Find where the given text appears and provide that cell's center as (x, y) coordinate. 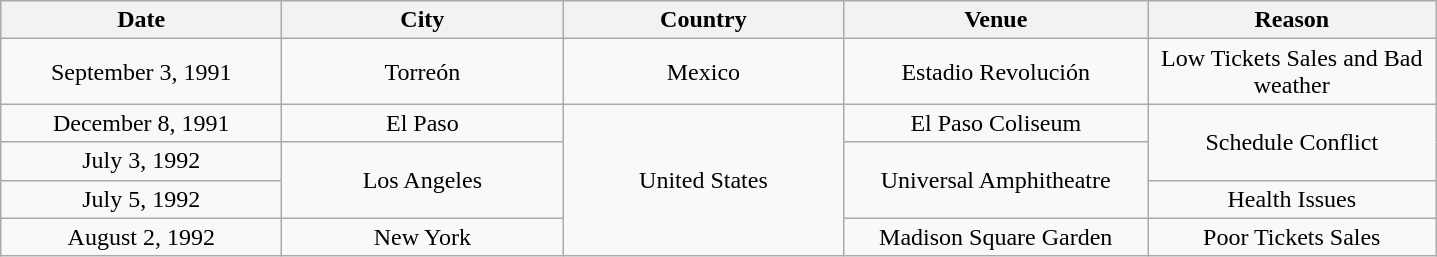
Poor Tickets Sales (1292, 237)
Date (142, 20)
Reason (1292, 20)
Mexico (704, 72)
December 8, 1991 (142, 123)
Los Angeles (422, 180)
El Paso Coliseum (996, 123)
Estadio Revolución (996, 72)
July 5, 1992 (142, 199)
Low Tickets Sales and Bad weather (1292, 72)
August 2, 1992 (142, 237)
Country (704, 20)
Health Issues (1292, 199)
New York (422, 237)
City (422, 20)
El Paso (422, 123)
Torreón (422, 72)
Schedule Conflict (1292, 142)
September 3, 1991 (142, 72)
Madison Square Garden (996, 237)
Venue (996, 20)
Universal Amphitheatre (996, 180)
July 3, 1992 (142, 161)
United States (704, 180)
